From the cell containing the given text, extract its center point as [x, y] coordinate. 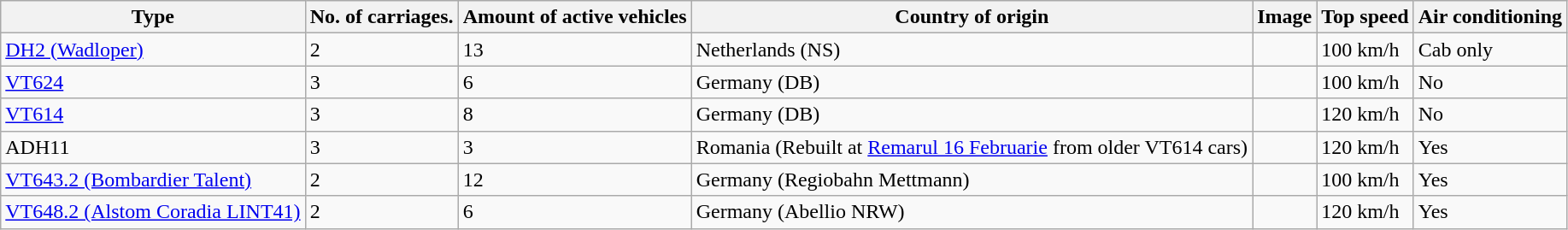
No. of carriages. [381, 17]
DH2 (Wadloper) [153, 50]
VT614 [153, 115]
VT648.2 (Alstom Coradia LINT41) [153, 212]
Cab only [1490, 50]
Amount of active vehicles [574, 17]
12 [574, 180]
Germany (Regiobahn Mettmann) [972, 180]
Romania (Rebuilt at Remarul 16 Februarie from older VT614 cars) [972, 147]
ADH11 [153, 147]
VT643.2 (Bombardier Talent) [153, 180]
Netherlands (NS) [972, 50]
Image [1285, 17]
8 [574, 115]
Type [153, 17]
Germany (Abellio NRW) [972, 212]
13 [574, 50]
Top speed [1365, 17]
Air conditioning [1490, 17]
VT624 [153, 82]
Country of origin [972, 17]
